Identify which cell holds the provided text, then report its (X, Y) central coordinate. 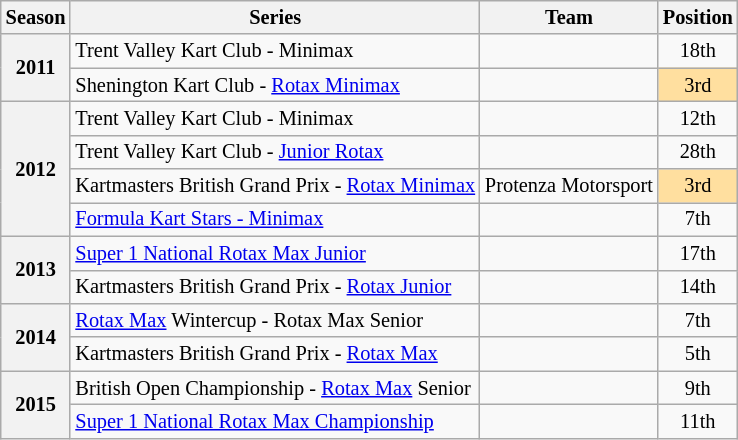
Shenington Kart Club - Rotax Minimax (275, 85)
28th (698, 152)
Trent Valley Kart Club - Junior Rotax (275, 152)
Kartmasters British Grand Prix - Rotax Minimax (275, 186)
12th (698, 118)
18th (698, 51)
Formula Kart Stars - Minimax (275, 219)
Series (275, 17)
2014 (36, 336)
2011 (36, 68)
Super 1 National Rotax Max Championship (275, 421)
Rotax Max Wintercup - Rotax Max Senior (275, 320)
Team (569, 17)
Position (698, 17)
Super 1 National Rotax Max Junior (275, 253)
Protenza Motorsport (569, 186)
5th (698, 354)
Kartmasters British Grand Prix - Rotax Junior (275, 287)
Season (36, 17)
2012 (36, 168)
2015 (36, 404)
14th (698, 287)
2013 (36, 270)
9th (698, 388)
17th (698, 253)
11th (698, 421)
Kartmasters British Grand Prix - Rotax Max (275, 354)
British Open Championship - Rotax Max Senior (275, 388)
